Scan for the cell matching the given text and deliver its [X, Y] coordinate at center. 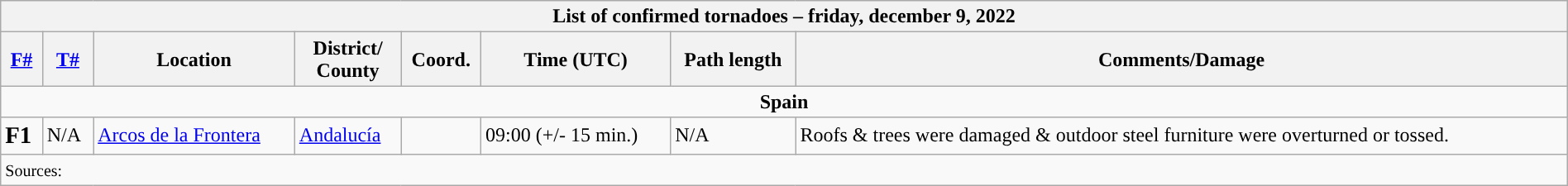
Arcos de la Frontera [194, 136]
List of confirmed tornadoes – friday, december 9, 2022 [784, 17]
Comments/Damage [1181, 60]
Sources: [784, 169]
F1 [22, 136]
Location [194, 60]
Andalucía [347, 136]
Coord. [442, 60]
Spain [784, 102]
T# [68, 60]
F# [22, 60]
Time (UTC) [576, 60]
Path length [733, 60]
09:00 (+/- 15 min.) [576, 136]
District/County [347, 60]
Roofs & trees were damaged & outdoor steel furniture were overturned or tossed. [1181, 136]
